Scan for the cell matching the given text and deliver its [X, Y] coordinate at center. 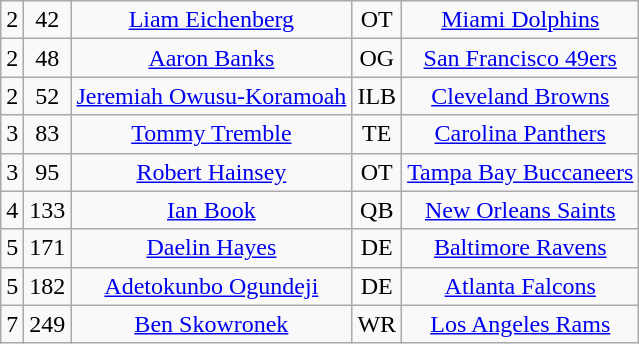
7 [12, 324]
Atlanta Falcons [520, 286]
Adetokunbo Ogundeji [212, 286]
Ian Book [212, 210]
OG [377, 58]
Tommy Tremble [212, 134]
QB [377, 210]
48 [48, 58]
52 [48, 96]
New Orleans Saints [520, 210]
133 [48, 210]
249 [48, 324]
95 [48, 172]
42 [48, 20]
Aaron Banks [212, 58]
Tampa Bay Buccaneers [520, 172]
171 [48, 248]
Miami Dolphins [520, 20]
Cleveland Browns [520, 96]
182 [48, 286]
Liam Eichenberg [212, 20]
Jeremiah Owusu-Koramoah [212, 96]
Daelin Hayes [212, 248]
Baltimore Ravens [520, 248]
4 [12, 210]
San Francisco 49ers [520, 58]
TE [377, 134]
Ben Skowronek [212, 324]
83 [48, 134]
Robert Hainsey [212, 172]
WR [377, 324]
Los Angeles Rams [520, 324]
Carolina Panthers [520, 134]
ILB [377, 96]
